For the text-containing cell, return its midpoint in [X, Y] coordinate format. 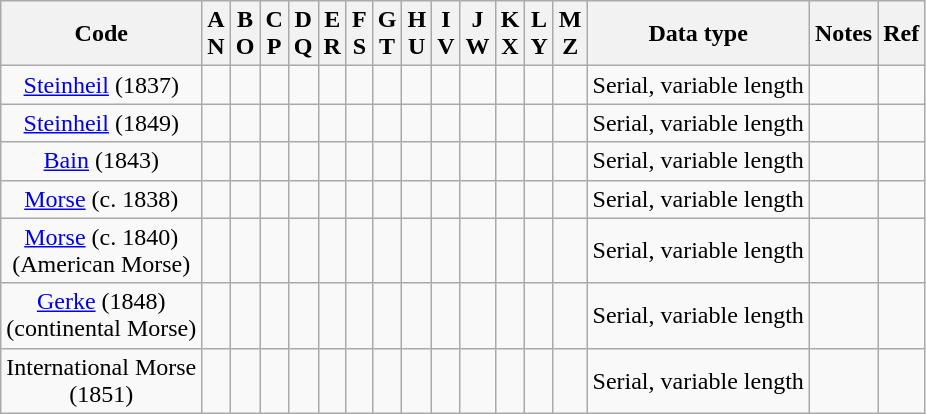
ER [332, 34]
GT [387, 34]
AN [216, 34]
Code [102, 34]
Bain (1843) [102, 161]
CP [274, 34]
Steinheil (1849) [102, 123]
Data type [698, 34]
DQ [303, 34]
JW [478, 34]
Notes [843, 34]
IV [446, 34]
Ref [902, 34]
Steinheil (1837) [102, 85]
Morse (c. 1838) [102, 199]
KX [510, 34]
Morse (c. 1840)(American Morse) [102, 250]
HU [417, 34]
BO [245, 34]
MZ [570, 34]
FS [359, 34]
Gerke (1848)(continental Morse) [102, 316]
International Morse(1851) [102, 380]
LY [539, 34]
